Provide the [X, Y] coordinate of the cell's center where the given text is located.  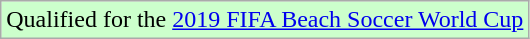
Qualified for the 2019 FIFA Beach Soccer World Cup [265, 20]
